Provide the [X, Y] coordinate of the cell's center where the given text is located.  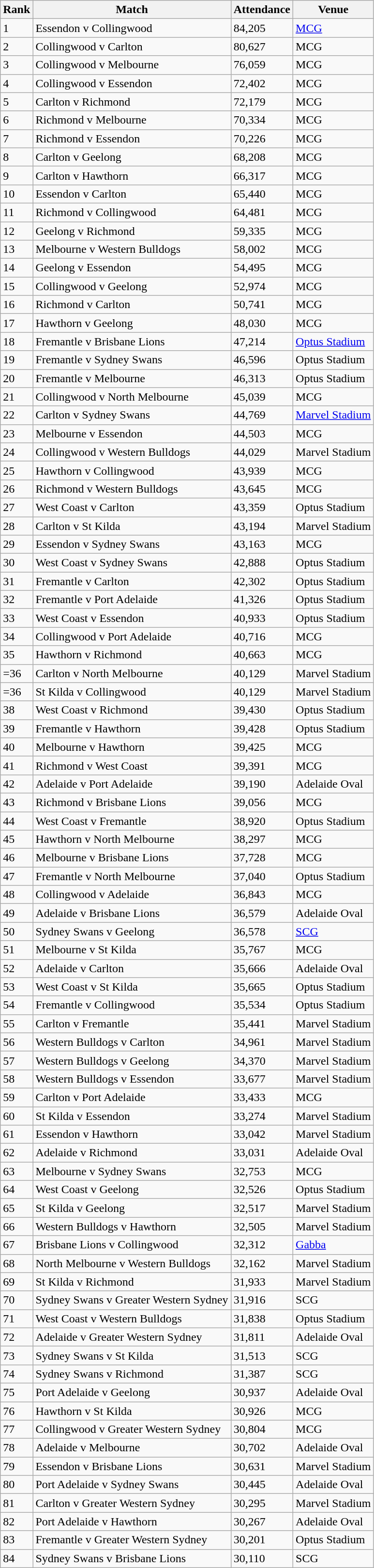
Richmond v Collingwood [132, 212]
Carlton v Fremantle [132, 1024]
54,495 [262, 268]
78 [16, 1448]
32,312 [262, 1245]
Essendon v Carlton [132, 194]
Adelaide v Port Adelaide [132, 784]
Collingwood v Carlton [132, 47]
9 [16, 175]
53 [16, 987]
Richmond v Carlton [132, 305]
48 [16, 895]
Fremantle v Port Adelaide [132, 600]
84 [16, 1558]
Sydney Swans v Richmond [132, 1374]
35,534 [262, 1005]
44 [16, 821]
36,843 [262, 895]
Fremantle v Greater Western Sydney [132, 1540]
Carlton v Sydney Swans [132, 415]
Collingwood v North Melbourne [132, 397]
30,201 [262, 1540]
Collingwood v Port Adelaide [132, 637]
57 [16, 1060]
42,302 [262, 581]
25 [16, 470]
50,741 [262, 305]
14 [16, 268]
42 [16, 784]
31,811 [262, 1337]
51 [16, 950]
Attendance [262, 10]
61 [16, 1134]
Match [132, 10]
84,205 [262, 28]
Collingwood v Geelong [132, 286]
Richmond v Melbourne [132, 120]
33,042 [262, 1134]
73 [16, 1355]
31,387 [262, 1374]
Melbourne v St Kilda [132, 950]
6 [16, 120]
Brisbane Lions v Collingwood [132, 1245]
68 [16, 1263]
38 [16, 710]
33,677 [262, 1079]
Adelaide v Melbourne [132, 1448]
15 [16, 286]
36,579 [262, 913]
43,163 [262, 544]
11 [16, 212]
Carlton v St Kilda [132, 526]
Fremantle v Hawthorn [132, 729]
3 [16, 65]
Geelong v Richmond [132, 231]
83 [16, 1540]
34,370 [262, 1060]
31,838 [262, 1319]
Adelaide v Greater Western Sydney [132, 1337]
70,334 [262, 120]
41 [16, 765]
Geelong v Essendon [132, 268]
Melbourne v Hawthorn [132, 747]
30,631 [262, 1466]
18 [16, 342]
45,039 [262, 397]
Fremantle v Melbourne [132, 378]
St Kilda v Essendon [132, 1116]
46,596 [262, 360]
55 [16, 1024]
Venue [333, 10]
Richmond v Brisbane Lions [132, 802]
33 [16, 618]
Carlton v Richmond [132, 102]
70 [16, 1300]
30,445 [262, 1485]
46,313 [262, 378]
39 [16, 729]
8 [16, 157]
Melbourne v Sydney Swans [132, 1171]
37,728 [262, 858]
32,162 [262, 1263]
19 [16, 360]
Carlton v North Melbourne [132, 673]
Port Adelaide v Sydney Swans [132, 1485]
Carlton v Greater Western Sydney [132, 1503]
39,190 [262, 784]
81 [16, 1503]
20 [16, 378]
Sydney Swans v Geelong [132, 931]
10 [16, 194]
Melbourne v Brisbane Lions [132, 858]
Port Adelaide v Hawthorn [132, 1521]
Hawthorn v Collingwood [132, 470]
65 [16, 1208]
82 [16, 1521]
West Coast v Geelong [132, 1190]
80,627 [262, 47]
St Kilda v Richmond [132, 1282]
35,767 [262, 950]
Collingwood v Adelaide [132, 895]
Western Bulldogs v Geelong [132, 1060]
Hawthorn v Richmond [132, 655]
Gabba [333, 1245]
Fremantle v Brisbane Lions [132, 342]
5 [16, 102]
75 [16, 1392]
Fremantle v Collingwood [132, 1005]
63 [16, 1171]
Western Bulldogs v Essendon [132, 1079]
Sydney Swans v Greater Western Sydney [132, 1300]
37,040 [262, 876]
44,029 [262, 452]
46 [16, 858]
24 [16, 452]
74 [16, 1374]
30,926 [262, 1411]
77 [16, 1429]
13 [16, 249]
39,425 [262, 747]
Richmond v Essendon [132, 139]
West Coast v St Kilda [132, 987]
43,645 [262, 489]
Fremantle v Sydney Swans [132, 360]
45 [16, 839]
31,513 [262, 1355]
26 [16, 489]
39,391 [262, 765]
Collingwood v Essendon [132, 83]
23 [16, 434]
16 [16, 305]
Fremantle v Carlton [132, 581]
39,428 [262, 729]
32,505 [262, 1226]
47 [16, 876]
52 [16, 968]
32,753 [262, 1171]
67 [16, 1245]
64 [16, 1190]
33,031 [262, 1153]
Adelaide v Carlton [132, 968]
72 [16, 1337]
West Coast v Sydney Swans [132, 563]
58,002 [262, 249]
35,665 [262, 987]
72,402 [262, 83]
50 [16, 931]
Richmond v Western Bulldogs [132, 489]
60 [16, 1116]
33,274 [262, 1116]
Hawthorn v St Kilda [132, 1411]
30,295 [262, 1503]
48,030 [262, 323]
34,961 [262, 1042]
32 [16, 600]
32,526 [262, 1190]
21 [16, 397]
43,194 [262, 526]
Carlton v Hawthorn [132, 175]
30,702 [262, 1448]
North Melbourne v Western Bulldogs [132, 1263]
West Coast v Richmond [132, 710]
56 [16, 1042]
West Coast v Western Bulldogs [132, 1319]
52,974 [262, 286]
40,663 [262, 655]
65,440 [262, 194]
30,267 [262, 1521]
69 [16, 1282]
59 [16, 1097]
Rank [16, 10]
42,888 [262, 563]
1 [16, 28]
40,933 [262, 618]
31 [16, 581]
72,179 [262, 102]
70,226 [262, 139]
Fremantle v North Melbourne [132, 876]
West Coast v Carlton [132, 507]
38,297 [262, 839]
34 [16, 637]
Collingwood v Western Bulldogs [132, 452]
Carlton v Port Adelaide [132, 1097]
Sydney Swans v Brisbane Lions [132, 1558]
80 [16, 1485]
62 [16, 1153]
41,326 [262, 600]
32,517 [262, 1208]
29 [16, 544]
Essendon v Sydney Swans [132, 544]
66 [16, 1226]
36,578 [262, 931]
31,933 [262, 1282]
Richmond v West Coast [132, 765]
40 [16, 747]
Hawthorn v North Melbourne [132, 839]
54 [16, 1005]
31,916 [262, 1300]
44,769 [262, 415]
Adelaide v Richmond [132, 1153]
St Kilda v Geelong [132, 1208]
76 [16, 1411]
33,433 [262, 1097]
59,335 [262, 231]
30,804 [262, 1429]
Melbourne v Western Bulldogs [132, 249]
Collingwood v Greater Western Sydney [132, 1429]
30,937 [262, 1392]
43 [16, 802]
West Coast v Fremantle [132, 821]
35 [16, 655]
58 [16, 1079]
Adelaide v Brisbane Lions [132, 913]
71 [16, 1319]
12 [16, 231]
Carlton v Geelong [132, 157]
76,059 [262, 65]
35,666 [262, 968]
79 [16, 1466]
27 [16, 507]
Port Adelaide v Geelong [132, 1392]
39,056 [262, 802]
Essendon v Hawthorn [132, 1134]
Melbourne v Essendon [132, 434]
43,359 [262, 507]
28 [16, 526]
2 [16, 47]
West Coast v Essendon [132, 618]
Essendon v Collingwood [132, 28]
47,214 [262, 342]
22 [16, 415]
66,317 [262, 175]
39,430 [262, 710]
7 [16, 139]
Western Bulldogs v Hawthorn [132, 1226]
Hawthorn v Geelong [132, 323]
44,503 [262, 434]
Western Bulldogs v Carlton [132, 1042]
35,441 [262, 1024]
Sydney Swans v St Kilda [132, 1355]
30,110 [262, 1558]
68,208 [262, 157]
64,481 [262, 212]
40,716 [262, 637]
4 [16, 83]
St Kilda v Collingwood [132, 692]
Collingwood v Melbourne [132, 65]
43,939 [262, 470]
Essendon v Brisbane Lions [132, 1466]
49 [16, 913]
17 [16, 323]
38,920 [262, 821]
30 [16, 563]
